For the text-containing cell, return its midpoint in [X, Y] coordinate format. 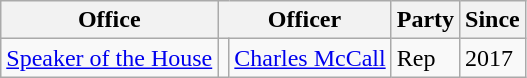
Party [425, 20]
Rep [425, 58]
2017 [493, 58]
Speaker of the House [110, 58]
Charles McCall [310, 58]
Officer [304, 20]
Since [493, 20]
Office [110, 20]
